Determine the [x, y] coordinate at the center of the cell enclosing the given text.  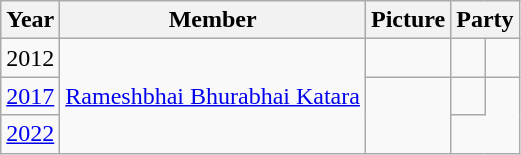
Rameshbhai Bhurabhai Katara [213, 96]
2012 [30, 58]
Year [30, 20]
Party [485, 20]
Member [213, 20]
Picture [408, 20]
2022 [30, 134]
2017 [30, 96]
